Scan for the cell matching the given text and deliver its (X, Y) coordinate at center. 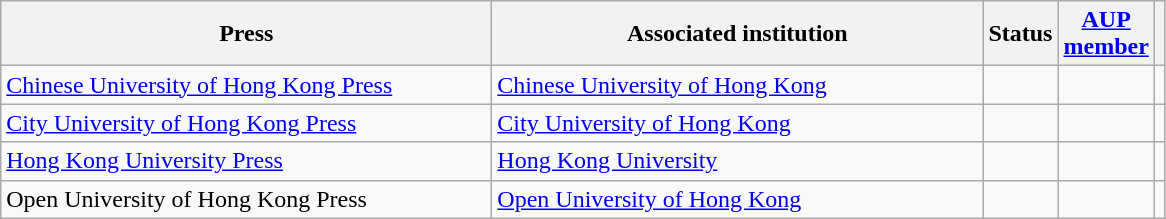
Status (1020, 34)
Hong Kong University (738, 161)
Associated institution (738, 34)
Open University of Hong Kong Press (246, 199)
Press (246, 34)
City University of Hong Kong Press (246, 123)
Chinese University of Hong Kong Press (246, 85)
AUPmember (1106, 34)
Open University of Hong Kong (738, 199)
City University of Hong Kong (738, 123)
Hong Kong University Press (246, 161)
Chinese University of Hong Kong (738, 85)
